Return [x, y] of the center of cell containing provided text 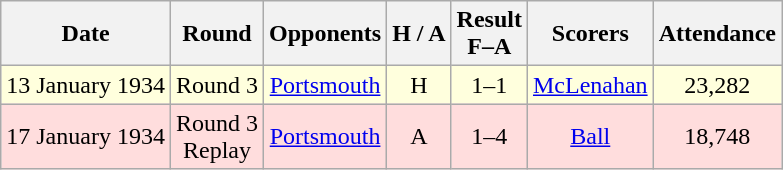
H / A [419, 34]
1–1 [489, 85]
McLenahan [590, 85]
Round 3Replay [216, 136]
17 January 1934 [86, 136]
1–4 [489, 136]
13 January 1934 [86, 85]
ResultF–A [489, 34]
Round 3 [216, 85]
23,282 [717, 85]
Opponents [326, 34]
H [419, 85]
Ball [590, 136]
18,748 [717, 136]
Round [216, 34]
A [419, 136]
Scorers [590, 34]
Attendance [717, 34]
Date [86, 34]
